Search for the cell housing the specified text and yield its [x, y] center coordinate. 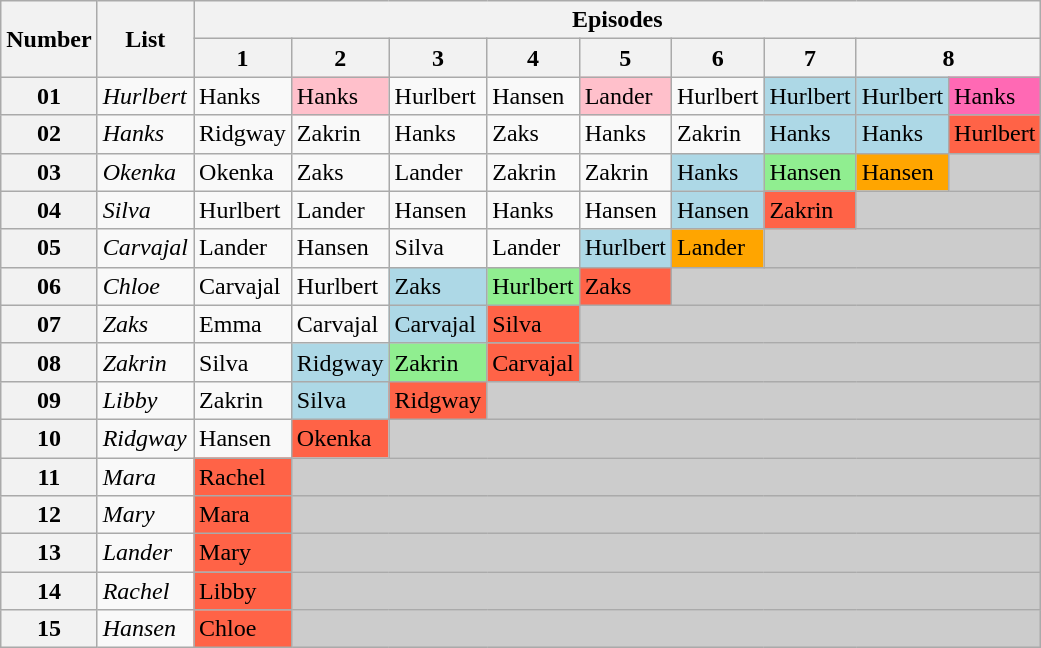
13 [49, 553]
5 [625, 58]
10 [49, 438]
05 [49, 248]
08 [49, 362]
Emma [243, 324]
03 [49, 172]
3 [438, 58]
11 [49, 477]
06 [49, 286]
14 [49, 591]
6 [717, 58]
04 [49, 210]
Number [49, 39]
2 [340, 58]
Episodes [618, 20]
1 [243, 58]
15 [49, 629]
7 [810, 58]
4 [533, 58]
07 [49, 324]
09 [49, 400]
02 [49, 134]
List [145, 39]
8 [948, 58]
12 [49, 515]
01 [49, 96]
